Identify which cell holds the provided text, then report its [x, y] central coordinate. 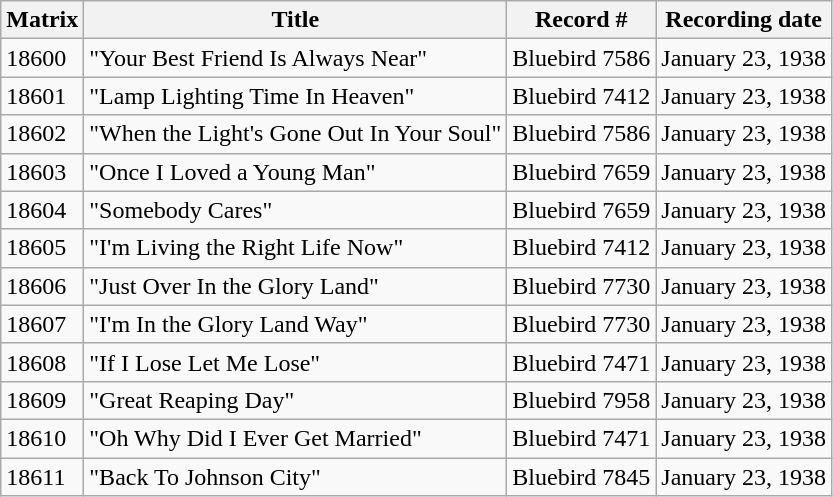
Recording date [744, 20]
18601 [42, 96]
"Your Best Friend Is Always Near" [296, 58]
"Oh Why Did I Ever Get Married" [296, 438]
18611 [42, 477]
18608 [42, 362]
"Back To Johnson City" [296, 477]
"I'm Living the Right Life Now" [296, 248]
18603 [42, 172]
"I'm In the Glory Land Way" [296, 324]
18605 [42, 248]
"Once I Loved a Young Man" [296, 172]
18602 [42, 134]
Record # [582, 20]
18609 [42, 400]
"Just Over In the Glory Land" [296, 286]
18610 [42, 438]
"If I Lose Let Me Lose" [296, 362]
"Great Reaping Day" [296, 400]
18600 [42, 58]
Matrix [42, 20]
18606 [42, 286]
Bluebird 7958 [582, 400]
18604 [42, 210]
Bluebird 7845 [582, 477]
Title [296, 20]
"Somebody Cares" [296, 210]
"When the Light's Gone Out In Your Soul" [296, 134]
"Lamp Lighting Time In Heaven" [296, 96]
18607 [42, 324]
